Detect which cell encompasses the target text, then output its (X, Y) center coordinate. 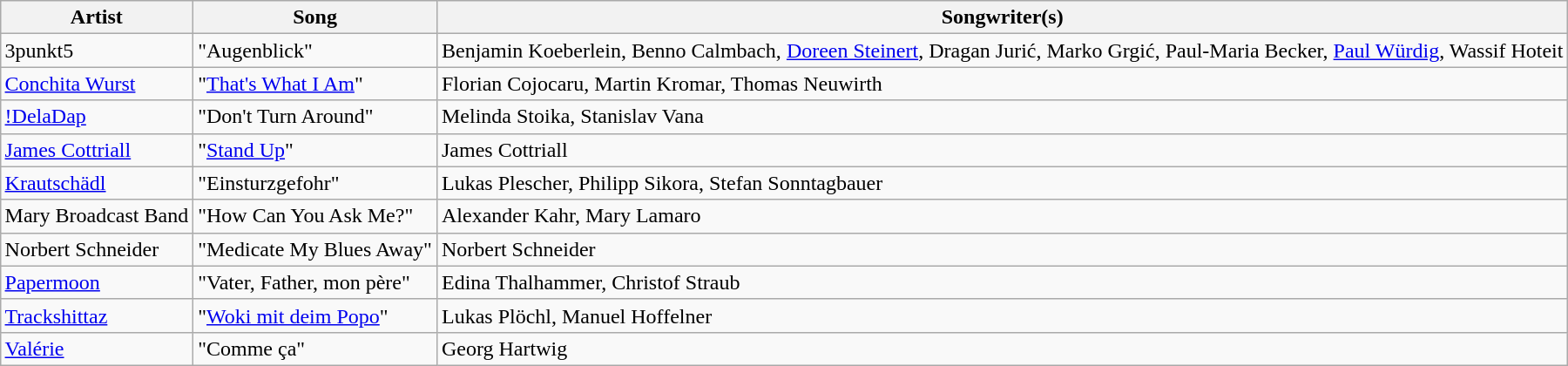
"Stand Up" (315, 150)
Trackshittaz (97, 315)
Conchita Wurst (97, 84)
Florian Cojocaru, Martin Kromar, Thomas Neuwirth (1002, 84)
"Comme ça" (315, 349)
"Vater, Father, mon père" (315, 282)
"That's What I Am" (315, 84)
Krautschädl (97, 183)
Papermoon (97, 282)
Artist (97, 17)
Melinda Stoika, Stanislav Vana (1002, 117)
!DelaDap (97, 117)
"Don't Turn Around" (315, 117)
"Medicate My Blues Away" (315, 249)
Georg Hartwig (1002, 349)
Edina Thalhammer, Christof Straub (1002, 282)
"How Can You Ask Me?" (315, 216)
Songwriter(s) (1002, 17)
Lukas Plescher, Philipp Sikora, Stefan Sonntagbauer (1002, 183)
Benjamin Koeberlein, Benno Calmbach, Doreen Steinert, Dragan Jurić, Marko Grgić, Paul-Maria Becker, Paul Würdig, Wassif Hoteit (1002, 51)
Alexander Kahr, Mary Lamaro (1002, 216)
Valérie (97, 349)
"Augenblick" (315, 51)
Lukas Plöchl, Manuel Hoffelner (1002, 315)
Song (315, 17)
3punkt5 (97, 51)
"Einsturzgefohr" (315, 183)
Mary Broadcast Band (97, 216)
"Woki mit deim Popo" (315, 315)
